Capture the cell that displays the provided text and extract its [x, y] central coordinate. 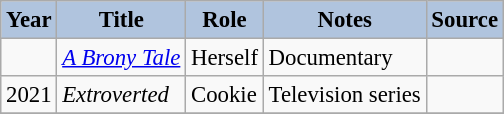
Television series [344, 95]
Herself [225, 58]
Title [122, 20]
Year [29, 20]
Documentary [344, 58]
Cookie [225, 95]
Extroverted [122, 95]
Source [464, 20]
A Brony Tale [122, 58]
2021 [29, 95]
Notes [344, 20]
Role [225, 20]
